Capture the cell that displays the provided text and extract its (x, y) central coordinate. 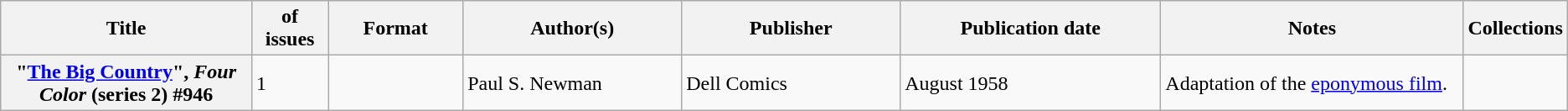
Title (126, 29)
Paul S. Newman (573, 82)
of issues (290, 29)
Adaptation of the eponymous film. (1312, 82)
August 1958 (1030, 82)
Notes (1312, 29)
Publisher (791, 29)
"The Big Country", Four Color (series 2) #946 (126, 82)
Publication date (1030, 29)
1 (290, 82)
Format (395, 29)
Dell Comics (791, 82)
Collections (1515, 29)
Author(s) (573, 29)
